For the text-containing cell, return its midpoint in [X, Y] coordinate format. 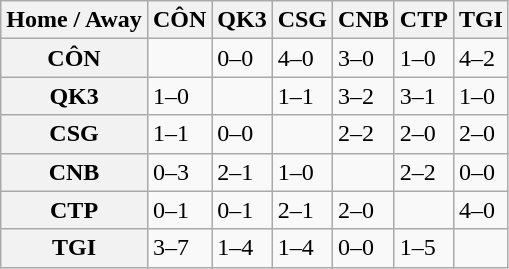
1–5 [424, 248]
Home / Away [74, 20]
3–1 [424, 96]
3–7 [179, 248]
0–3 [179, 172]
3–0 [364, 58]
4–2 [480, 58]
3–2 [364, 96]
